Scan for the cell matching the given text and deliver its [x, y] coordinate at center. 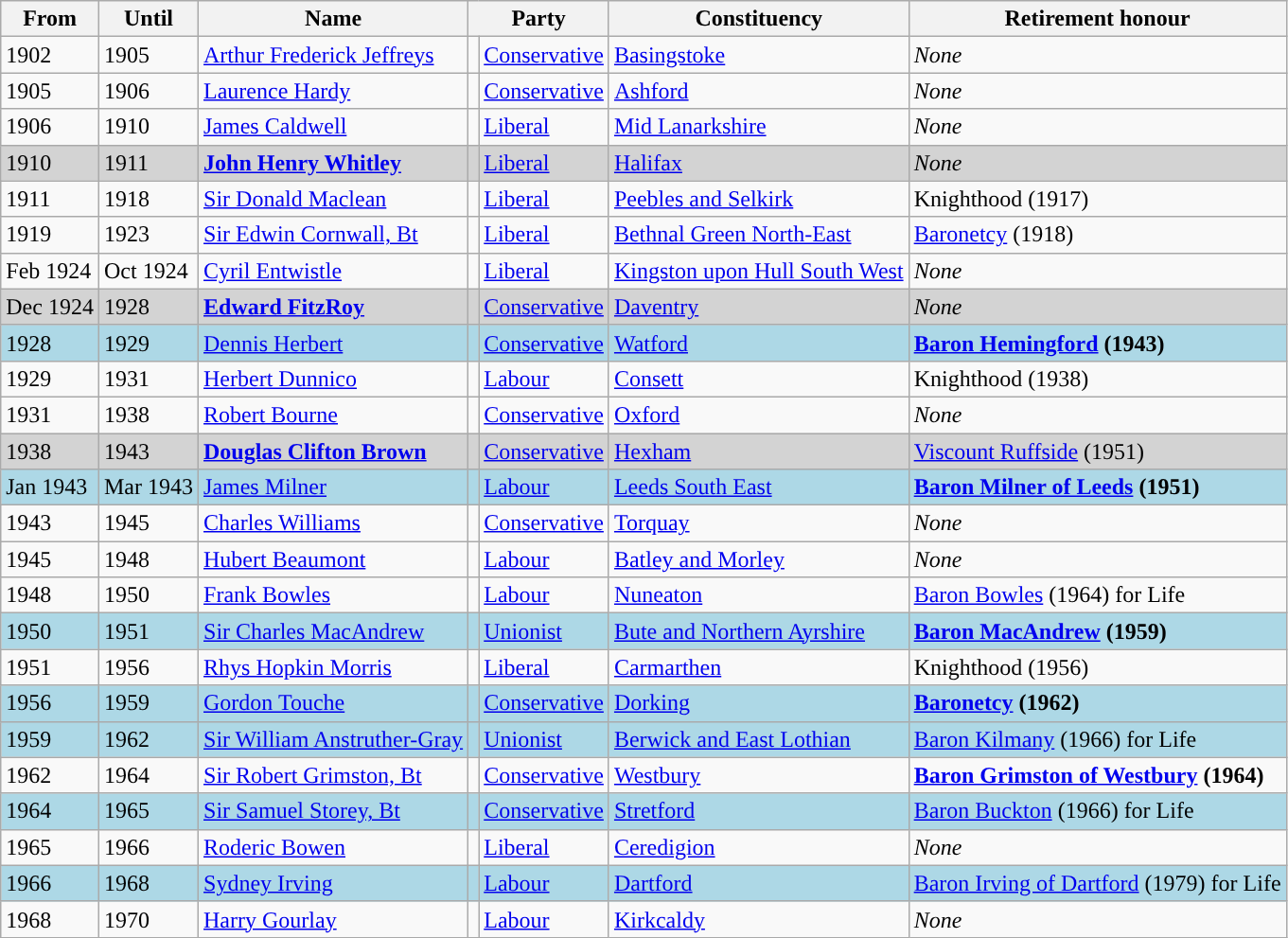
Charles Williams [333, 523]
Harry Gourlay [333, 919]
Sir Donald Maclean [333, 199]
Rhys Hopkin Morris [333, 667]
Watford [759, 343]
1902 [50, 55]
Laurence Hardy [333, 91]
Daventry [759, 307]
James Caldwell [333, 127]
Hexham [759, 451]
Sir Edwin Cornwall, Bt [333, 235]
Mid Lanarkshire [759, 127]
Kirkcaldy [759, 919]
Dennis Herbert [333, 343]
Edward FitzRoy [333, 307]
Ashford [759, 91]
Robert Bourne [333, 415]
Leeds South East [759, 487]
Kingston upon Hull South West [759, 271]
Basingstoke [759, 55]
Batley and Morley [759, 559]
Baron Milner of Leeds (1951) [1098, 487]
Carmarthen [759, 667]
Knighthood (1938) [1098, 379]
Knighthood (1917) [1098, 199]
Knighthood (1956) [1098, 667]
Cyril Entwistle [333, 271]
Frank Bowles [333, 595]
Retirement honour [1098, 19]
1970 [148, 919]
Feb 1924 [50, 271]
Dec 1924 [50, 307]
Oct 1924 [148, 271]
1923 [148, 235]
1918 [148, 199]
Bute and Northern Ayrshire [759, 631]
Baronetcy (1962) [1098, 703]
Stretford [759, 811]
Hubert Beaumont [333, 559]
Until [148, 19]
Herbert Dunnico [333, 379]
Douglas Clifton Brown [333, 451]
Baron Hemingford (1943) [1098, 343]
Torquay [759, 523]
Viscount Ruffside (1951) [1098, 451]
Baron MacAndrew (1959) [1098, 631]
Baron Grimston of Westbury (1964) [1098, 775]
Westbury [759, 775]
Sir Robert Grimston, Bt [333, 775]
Dartford [759, 883]
Sir Samuel Storey, Bt [333, 811]
Mar 1943 [148, 487]
James Milner [333, 487]
Sydney Irving [333, 883]
Baron Bowles (1964) for Life [1098, 595]
Dorking [759, 703]
Baron Irving of Dartford (1979) for Life [1098, 883]
Jan 1943 [50, 487]
Constituency [759, 19]
Baronetcy (1918) [1098, 235]
Oxford [759, 415]
Bethnal Green North-East [759, 235]
Ceredigion [759, 847]
Berwick and East Lothian [759, 739]
Nuneaton [759, 595]
From [50, 19]
Peebles and Selkirk [759, 199]
Baron Buckton (1966) for Life [1098, 811]
Sir William Anstruther-Gray [333, 739]
Arthur Frederick Jeffreys [333, 55]
1919 [50, 235]
Baron Kilmany (1966) for Life [1098, 739]
Party [539, 19]
Gordon Touche [333, 703]
Roderic Bowen [333, 847]
Sir Charles MacAndrew [333, 631]
John Henry Whitley [333, 163]
Name [333, 19]
Halifax [759, 163]
Consett [759, 379]
